Extract the (X, Y) coordinate from the center of the cell holding the provided text.  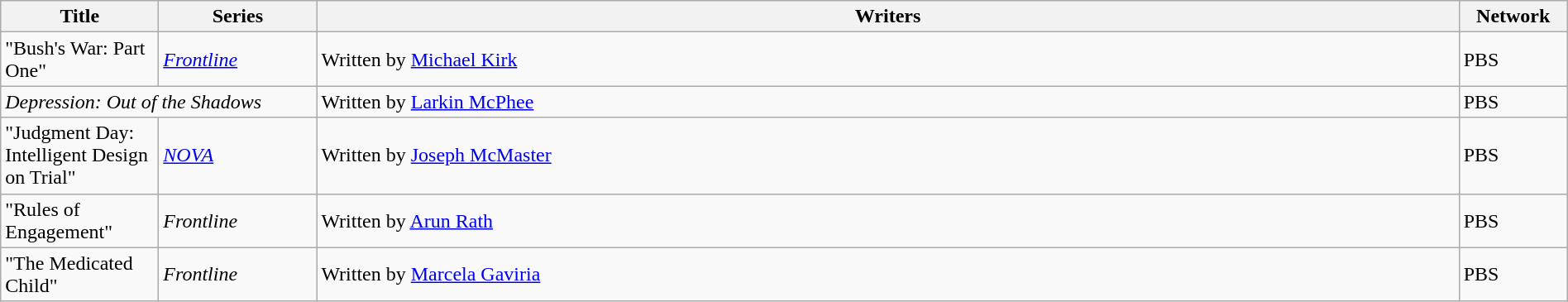
Writers (888, 17)
Written by Joseph McMaster (888, 156)
"Judgment Day: Intelligent Design on Trial" (79, 156)
"Rules of Engagement" (79, 220)
Written by Larkin McPhee (888, 102)
Written by Arun Rath (888, 220)
"The Medicated Child" (79, 275)
NOVA (238, 156)
Written by Marcela Gaviria (888, 275)
Depression: Out of the Shadows (159, 102)
"Bush's War: Part One" (79, 60)
Title (79, 17)
Network (1513, 17)
Series (238, 17)
Written by Michael Kirk (888, 60)
